Extract the (x, y) coordinate from the center of the cell holding the provided text.  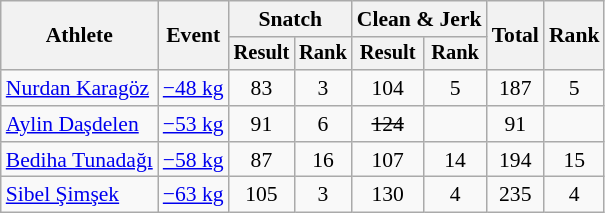
Athlete (80, 36)
Aylin Daşdelen (80, 124)
6 (323, 124)
124 (388, 124)
105 (262, 195)
−48 kg (194, 88)
Snatch (290, 19)
Nurdan Karagöz (80, 88)
Event (194, 36)
Clean & Jerk (420, 19)
Sibel Şimşek (80, 195)
16 (323, 160)
−53 kg (194, 124)
Bediha Tunadağı (80, 160)
−58 kg (194, 160)
14 (456, 160)
−63 kg (194, 195)
83 (262, 88)
15 (574, 160)
Total (516, 36)
87 (262, 160)
194 (516, 160)
130 (388, 195)
104 (388, 88)
107 (388, 160)
235 (516, 195)
187 (516, 88)
